Capture the cell that displays the provided text and extract its (x, y) central coordinate. 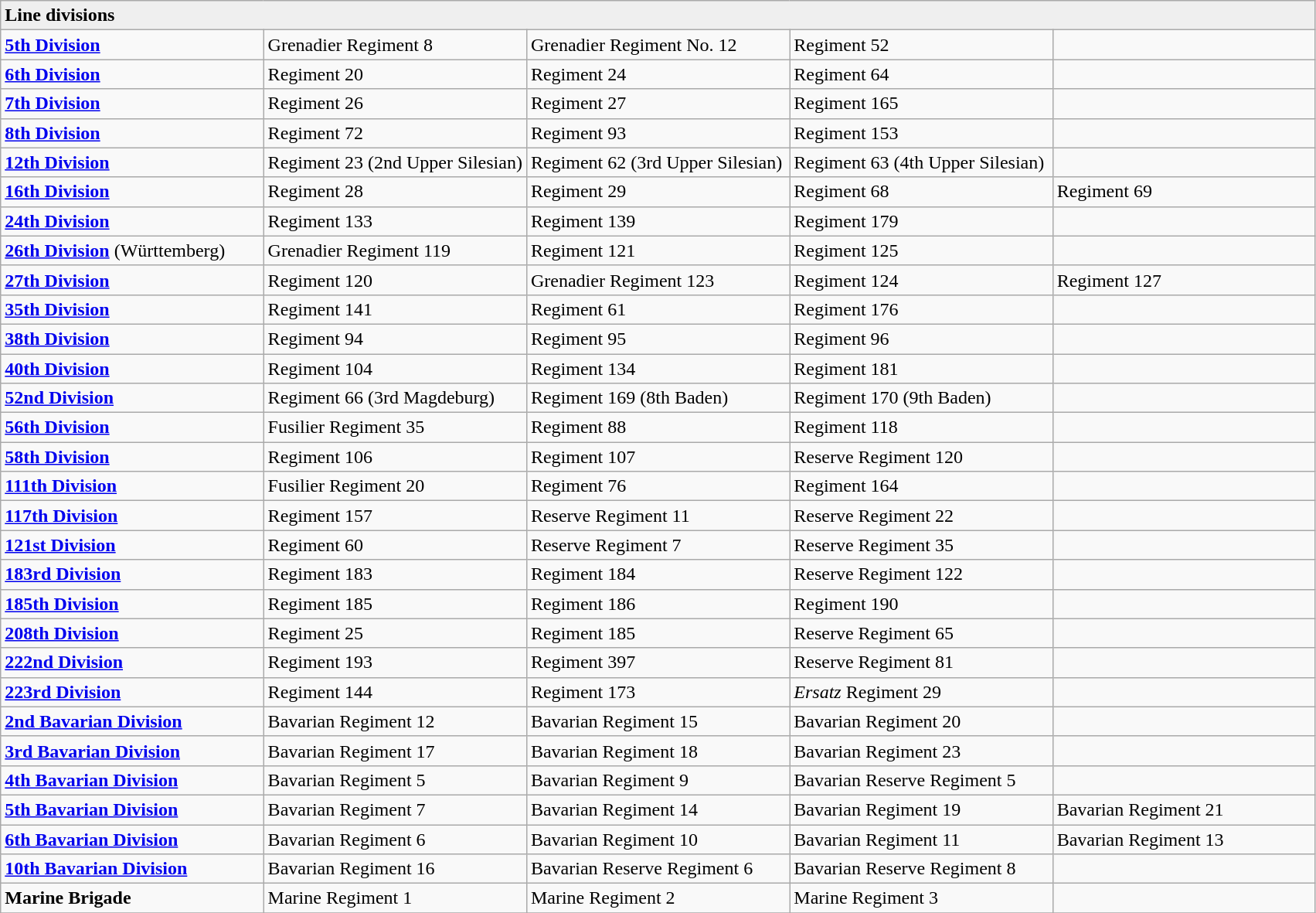
Regiment 125 (921, 250)
Regiment 118 (921, 428)
Bavarian Regiment 10 (658, 839)
Reserve Regiment 122 (921, 574)
183rd Division (132, 574)
Regiment 61 (658, 309)
Grenadier Regiment 119 (395, 250)
7th Division (132, 104)
27th Division (132, 280)
Regiment 60 (395, 545)
Regiment 26 (395, 104)
12th Division (132, 162)
Bavarian Regiment 15 (658, 721)
Bavarian Regiment 6 (395, 839)
Fusilier Regiment 20 (395, 486)
Bavarian Reserve Regiment 5 (921, 780)
Regiment 176 (921, 309)
Reserve Regiment 65 (921, 633)
16th Division (132, 192)
24th Division (132, 221)
Bavarian Reserve Regiment 6 (658, 869)
26th Division (Württemberg) (132, 250)
Regiment 120 (395, 280)
Regiment 153 (921, 133)
Bavarian Regiment 5 (395, 780)
35th Division (132, 309)
Regiment 181 (921, 369)
Regiment 107 (658, 457)
Regiment 193 (395, 663)
5th Division (132, 45)
58th Division (132, 457)
Marine Regiment 1 (395, 898)
Bavarian Regiment 17 (395, 751)
222nd Division (132, 663)
Regiment 63 (4th Upper Silesian) (921, 162)
Bavarian Regiment 13 (1184, 839)
121st Division (132, 545)
Grenadier Regiment 123 (658, 280)
Regiment 106 (395, 457)
52nd Division (132, 398)
Bavarian Reserve Regiment 8 (921, 869)
Regiment 76 (658, 486)
Regiment 23 (2nd Upper Silesian) (395, 162)
Regiment 121 (658, 250)
5th Bavarian Division (132, 809)
Bavarian Regiment 18 (658, 751)
Reserve Regiment 120 (921, 457)
Regiment 170 (9th Baden) (921, 398)
Fusilier Regiment 35 (395, 428)
Bavarian Regiment 12 (395, 721)
Regiment 28 (395, 192)
Bavarian Regiment 23 (921, 751)
Grenadier Regiment No. 12 (658, 45)
Regiment 66 (3rd Magdeburg) (395, 398)
Regiment 104 (395, 369)
4th Bavarian Division (132, 780)
Reserve Regiment 35 (921, 545)
Regiment 179 (921, 221)
Regiment 94 (395, 339)
Regiment 69 (1184, 192)
40th Division (132, 369)
Regiment 184 (658, 574)
117th Division (132, 516)
Regiment 68 (921, 192)
Reserve Regiment 81 (921, 663)
Regiment 72 (395, 133)
223rd Division (132, 692)
Regiment 133 (395, 221)
Regiment 190 (921, 604)
Regiment 186 (658, 604)
Ersatz Regiment 29 (921, 692)
185th Division (132, 604)
Reserve Regiment 11 (658, 516)
Regiment 141 (395, 309)
Regiment 64 (921, 74)
Regiment 173 (658, 692)
Regiment 124 (921, 280)
Regiment 25 (395, 633)
Regiment 29 (658, 192)
Regiment 27 (658, 104)
Bavarian Regiment 14 (658, 809)
10th Bavarian Division (132, 869)
3rd Bavarian Division (132, 751)
Regiment 95 (658, 339)
Regiment 20 (395, 74)
Bavarian Regiment 7 (395, 809)
Bavarian Regiment 11 (921, 839)
Regiment 397 (658, 663)
Line divisions (658, 15)
Regiment 139 (658, 221)
Regiment 164 (921, 486)
38th Division (132, 339)
Regiment 24 (658, 74)
Grenadier Regiment 8 (395, 45)
Marine Regiment 2 (658, 898)
Marine Regiment 3 (921, 898)
Bavarian Regiment 16 (395, 869)
2nd Bavarian Division (132, 721)
Regiment 93 (658, 133)
6th Division (132, 74)
Regiment 169 (8th Baden) (658, 398)
Marine Brigade (132, 898)
Bavarian Regiment 20 (921, 721)
Regiment 52 (921, 45)
208th Division (132, 633)
Regiment 157 (395, 516)
Regiment 144 (395, 692)
Reserve Regiment 7 (658, 545)
56th Division (132, 428)
Regiment 62 (3rd Upper Silesian) (658, 162)
Bavarian Regiment 9 (658, 780)
6th Bavarian Division (132, 839)
Regiment 134 (658, 369)
Bavarian Regiment 19 (921, 809)
Regiment 183 (395, 574)
8th Division (132, 133)
111th Division (132, 486)
Regiment 88 (658, 428)
Bavarian Regiment 21 (1184, 809)
Reserve Regiment 22 (921, 516)
Regiment 127 (1184, 280)
Regiment 96 (921, 339)
Regiment 165 (921, 104)
